For the text-containing cell, return its midpoint in (x, y) coordinate format. 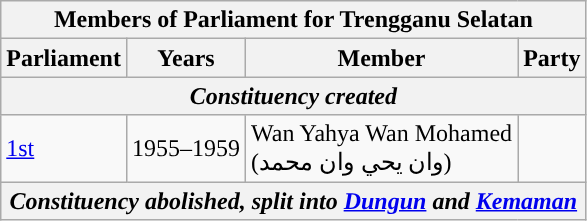
Party (552, 58)
1955–1959 (186, 148)
Member (382, 58)
Wan Yahya Wan Mohamed (وان يحي وان محمد) (382, 148)
Parliament (64, 58)
Years (186, 58)
Constituency abolished, split into Dungun and Kemaman (294, 201)
Constituency created (294, 96)
Members of Parliament for Trengganu Selatan (294, 20)
1st (64, 148)
